Provide the [X, Y] coordinate of the cell's center where the given text is located.  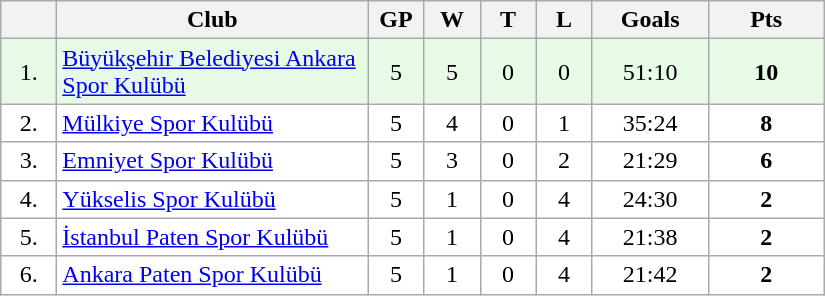
Club [212, 20]
L [564, 20]
W [452, 20]
35:24 [650, 123]
Büyükşehir Belediyesi Ankara Spor Kulübü [212, 72]
21:38 [650, 237]
4. [29, 199]
Emniyet Spor Kulübü [212, 161]
1. [29, 72]
21:29 [650, 161]
21:42 [650, 275]
İstanbul Paten Spor Kulübü [212, 237]
24:30 [650, 199]
5. [29, 237]
Yükselis Spor Kulübü [212, 199]
Mülkiye Spor Kulübü [212, 123]
T [508, 20]
GP [396, 20]
Goals [650, 20]
10 [766, 72]
Ankara Paten Spor Kulübü [212, 275]
8 [766, 123]
2. [29, 123]
Pts [766, 20]
3. [29, 161]
6. [29, 275]
6 [766, 161]
3 [452, 161]
51:10 [650, 72]
